For the text-containing cell, return its midpoint in (X, Y) coordinate format. 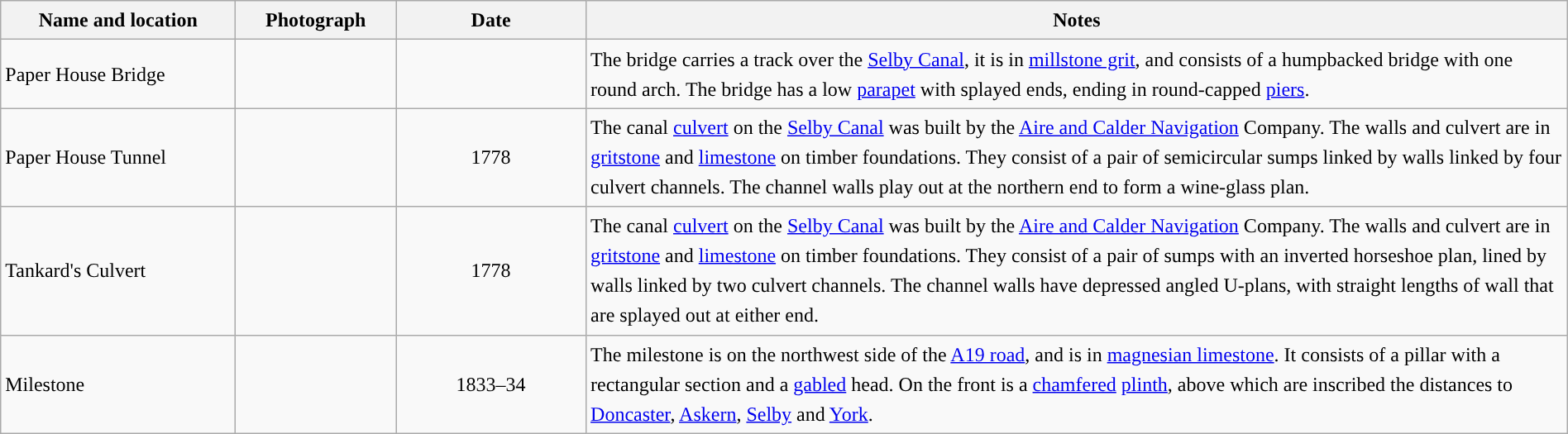
Paper House Tunnel (118, 157)
Paper House Bridge (118, 74)
Photograph (316, 20)
Notes (1077, 20)
Tankard's Culvert (118, 271)
Milestone (118, 384)
Name and location (118, 20)
1833–34 (491, 384)
Date (491, 20)
